Identify which cell holds the provided text, then report its (x, y) central coordinate. 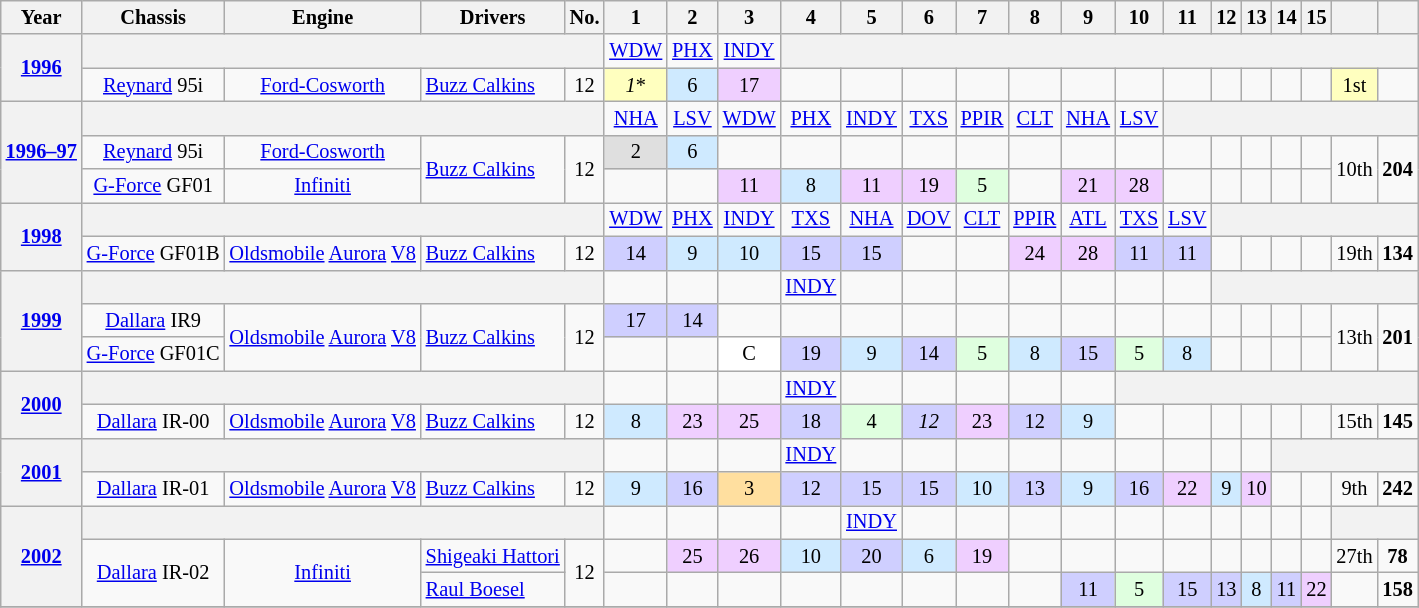
9th (1355, 489)
1* (636, 85)
Shigeaki Hattori (493, 556)
134 (1397, 253)
1999 (42, 320)
1998 (42, 236)
15th (1355, 421)
18 (812, 421)
7 (982, 17)
Dallara IR9 (154, 320)
145 (1397, 421)
20 (872, 556)
No. (585, 17)
27th (1355, 556)
1996 (42, 68)
26 (750, 556)
2001 (42, 472)
158 (1397, 589)
204 (1397, 168)
24 (1034, 253)
Dallara IR-02 (154, 572)
DOV (929, 219)
1 (636, 17)
13th (1355, 336)
19th (1355, 253)
21 (1088, 186)
Engine (323, 17)
2002 (42, 556)
G-Force GF01 (154, 186)
Drivers (493, 17)
201 (1397, 336)
Year (42, 17)
Raul Boesel (493, 589)
78 (1397, 556)
Chassis (154, 17)
1996–97 (42, 152)
G-Force GF01C (154, 354)
C (750, 354)
Dallara IR-00 (154, 421)
10th (1355, 168)
ATL (1088, 219)
1st (1355, 85)
Dallara IR-01 (154, 489)
242 (1397, 489)
G-Force GF01B (154, 253)
2000 (42, 404)
